Search for the cell housing the specified text and yield its [x, y] center coordinate. 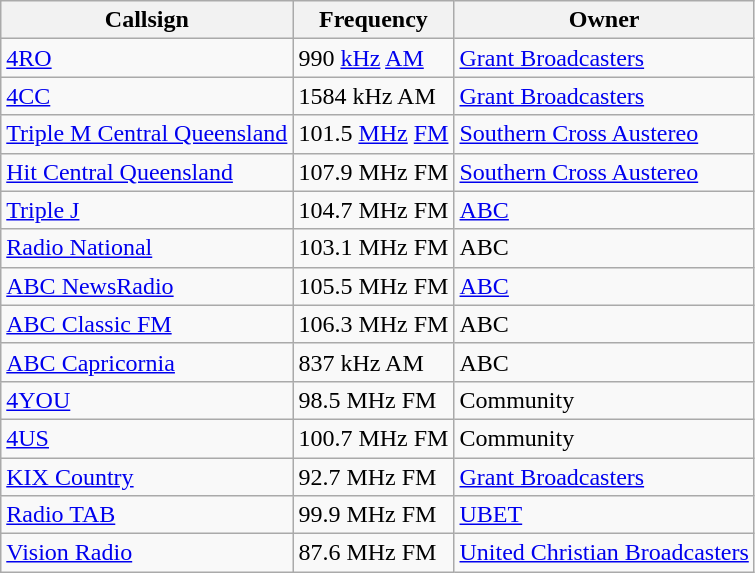
Triple J [147, 210]
101.5 MHz FM [374, 134]
Triple M Central Queensland [147, 134]
4RO [147, 58]
92.7 MHz FM [374, 477]
103.1 MHz FM [374, 248]
87.6 MHz FM [374, 553]
Hit Central Queensland [147, 172]
4CC [147, 96]
United Christian Broadcasters [604, 553]
106.3 MHz FM [374, 324]
Callsign [147, 20]
98.5 MHz FM [374, 400]
ABC Classic FM [147, 324]
KIX Country [147, 477]
100.7 MHz FM [374, 438]
107.9 MHz FM [374, 172]
Radio National [147, 248]
99.9 MHz FM [374, 515]
Vision Radio [147, 553]
ABC Capricornia [147, 362]
105.5 MHz FM [374, 286]
Frequency [374, 20]
104.7 MHz FM [374, 210]
Owner [604, 20]
990 kHz AM [374, 58]
UBET [604, 515]
837 kHz AM [374, 362]
4YOU [147, 400]
Radio TAB [147, 515]
4US [147, 438]
1584 kHz AM [374, 96]
ABC NewsRadio [147, 286]
